Identify which cell holds the provided text, then report its [X, Y] central coordinate. 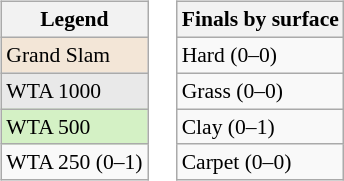
Grass (0–0) [260, 91]
Grand Slam [74, 55]
Hard (0–0) [260, 55]
Clay (0–1) [260, 127]
Legend [74, 20]
Finals by surface [260, 20]
WTA 1000 [74, 91]
WTA 250 (0–1) [74, 162]
WTA 500 [74, 127]
Carpet (0–0) [260, 162]
